For the text-containing cell, return its midpoint in [x, y] coordinate format. 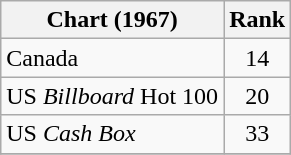
14 [258, 58]
33 [258, 134]
Chart (1967) [112, 20]
US Cash Box [112, 134]
Rank [258, 20]
US Billboard Hot 100 [112, 96]
20 [258, 96]
Canada [112, 58]
